Determine the [X, Y] coordinate at the center of the cell enclosing the given text.  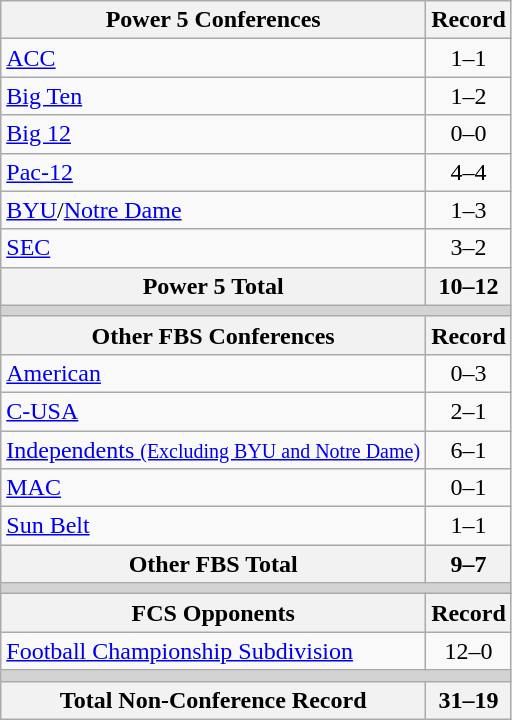
Pac-12 [214, 172]
10–12 [469, 286]
American [214, 373]
Total Non-Conference Record [214, 700]
2–1 [469, 411]
C-USA [214, 411]
Power 5 Total [214, 286]
SEC [214, 248]
3–2 [469, 248]
1–2 [469, 96]
6–1 [469, 449]
Football Championship Subdivision [214, 651]
4–4 [469, 172]
BYU/Notre Dame [214, 210]
Other FBS Conferences [214, 335]
ACC [214, 58]
31–19 [469, 700]
1–3 [469, 210]
Big Ten [214, 96]
0–3 [469, 373]
Big 12 [214, 134]
MAC [214, 488]
0–1 [469, 488]
0–0 [469, 134]
Sun Belt [214, 526]
Other FBS Total [214, 564]
Independents (Excluding BYU and Notre Dame) [214, 449]
9–7 [469, 564]
12–0 [469, 651]
Power 5 Conferences [214, 20]
FCS Opponents [214, 613]
